For the text-containing cell, return its midpoint in [x, y] coordinate format. 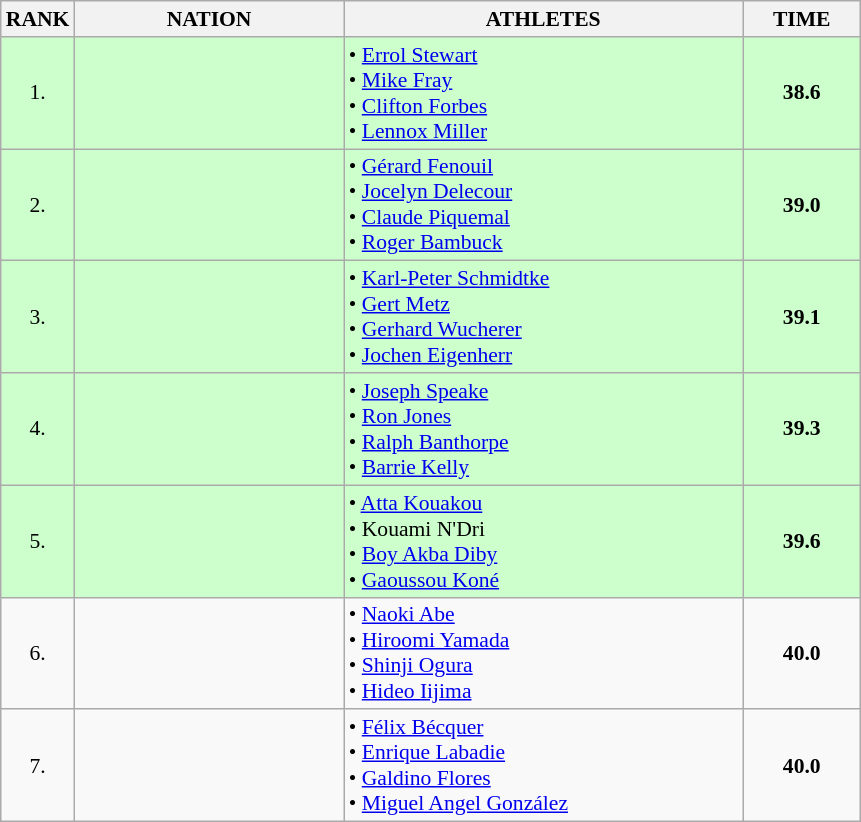
• Naoki Abe• Hiroomi Yamada• Shinji Ogura• Hideo Iijima [544, 653]
• Joseph Speake• Ron Jones• Ralph Banthorpe• Barrie Kelly [544, 429]
NATION [208, 19]
3. [38, 317]
38.6 [802, 93]
39.6 [802, 541]
5. [38, 541]
• Atta Kouakou• Kouami N'Dri• Boy Akba Diby• Gaoussou Koné [544, 541]
6. [38, 653]
39.1 [802, 317]
RANK [38, 19]
1. [38, 93]
• Karl-Peter Schmidtke• Gert Metz• Gerhard Wucherer• Jochen Eigenherr [544, 317]
• Gérard Fenouil• Jocelyn Delecour• Claude Piquemal• Roger Bambuck [544, 205]
39.0 [802, 205]
2. [38, 205]
ATHLETES [544, 19]
• Félix Bécquer• Enrique Labadie• Galdino Flores• Miguel Angel González [544, 766]
• Errol Stewart• Mike Fray• Clifton Forbes• Lennox Miller [544, 93]
TIME [802, 19]
4. [38, 429]
7. [38, 766]
39.3 [802, 429]
